Search for the cell housing the specified text and yield its [x, y] center coordinate. 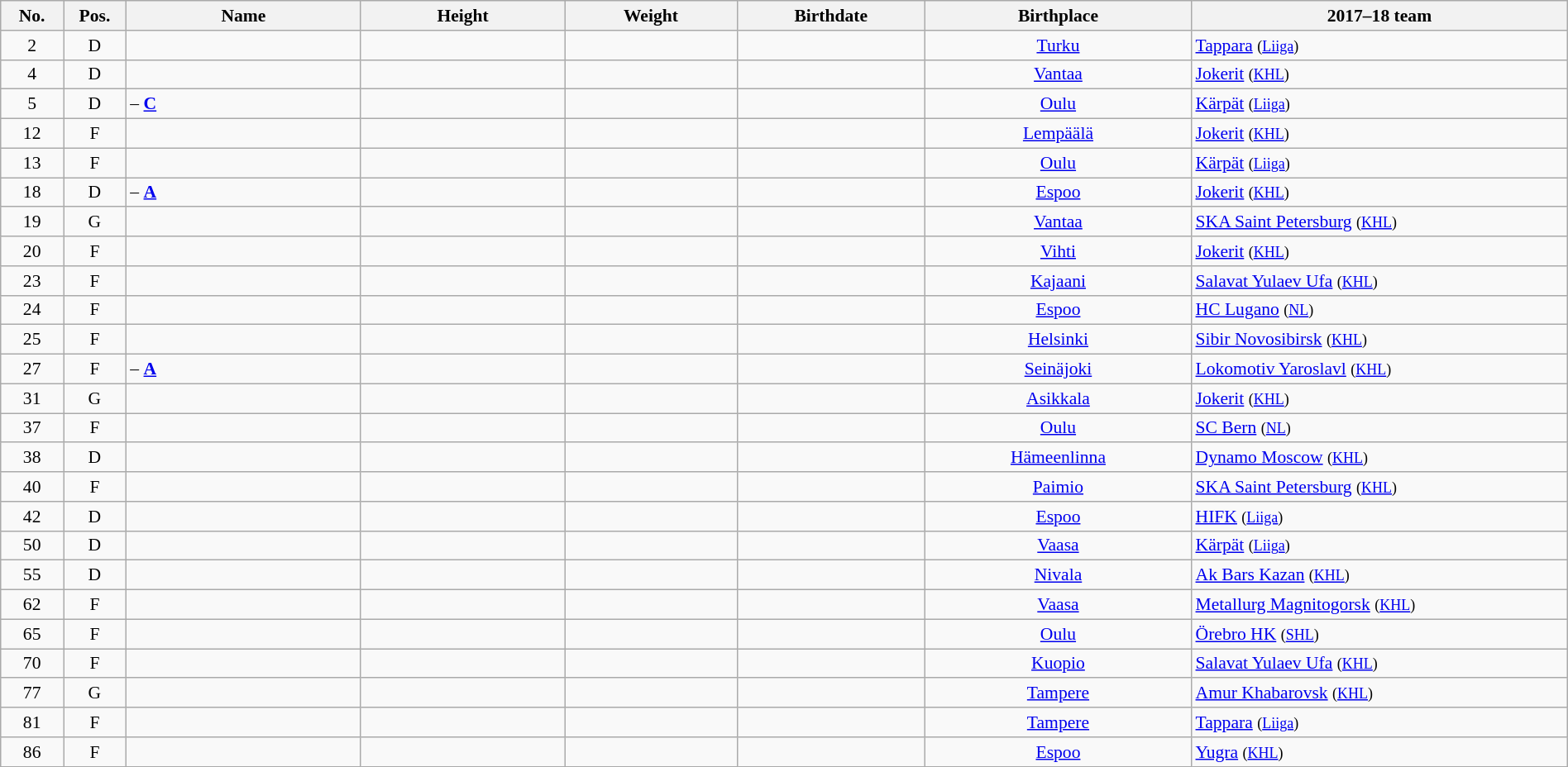
Lempäälä [1058, 134]
37 [32, 428]
77 [32, 693]
13 [32, 163]
Kuopio [1058, 664]
70 [32, 664]
Weight [651, 16]
Sibir Novosibirsk (KHL) [1379, 340]
Nivala [1058, 575]
Seinäjoki [1058, 369]
Kajaani [1058, 281]
40 [32, 487]
HC Lugano (NL) [1379, 310]
Asikkala [1058, 398]
86 [32, 752]
No. [32, 16]
62 [32, 605]
55 [32, 575]
42 [32, 517]
50 [32, 545]
Helsinki [1058, 340]
27 [32, 369]
– C [243, 104]
81 [32, 722]
SC Bern (NL) [1379, 428]
Metallurg Magnitogorsk (KHL) [1379, 605]
Hämeenlinna [1058, 458]
24 [32, 310]
HIFK (Liiga) [1379, 517]
4 [32, 74]
2017–18 team [1379, 16]
Örebro HK (SHL) [1379, 634]
Paimio [1058, 487]
Amur Khabarovsk (KHL) [1379, 693]
Birthdate [830, 16]
25 [32, 340]
23 [32, 281]
65 [32, 634]
2 [32, 45]
38 [32, 458]
19 [32, 222]
Height [462, 16]
Turku [1058, 45]
12 [32, 134]
Birthplace [1058, 16]
31 [32, 398]
Ak Bars Kazan (KHL) [1379, 575]
Lokomotiv Yaroslavl (KHL) [1379, 369]
Name [243, 16]
20 [32, 251]
Vihti [1058, 251]
Yugra (KHL) [1379, 752]
5 [32, 104]
18 [32, 193]
Pos. [95, 16]
Dynamo Moscow (KHL) [1379, 458]
